For the text-containing cell, return its midpoint in (x, y) coordinate format. 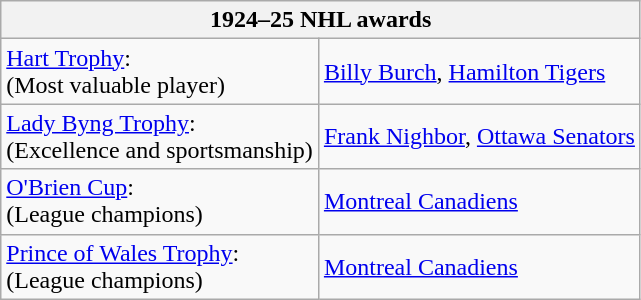
Billy Burch, Hamilton Tigers (479, 72)
1924–25 NHL awards (321, 20)
Lady Byng Trophy:(Excellence and sportsmanship) (160, 136)
Hart Trophy:(Most valuable player) (160, 72)
Prince of Wales Trophy:(League champions) (160, 266)
Frank Nighbor, Ottawa Senators (479, 136)
O'Brien Cup:(League champions) (160, 202)
